Identify which cell holds the provided text, then report its [x, y] central coordinate. 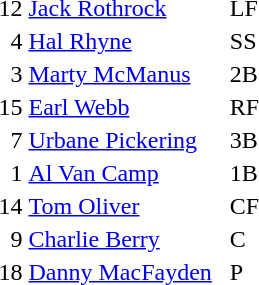
Al Van Camp [126, 173]
Earl Webb [126, 107]
Marty McManus [126, 74]
Charlie Berry [126, 239]
Tom Oliver [126, 206]
Urbane Pickering [126, 140]
Hal Rhyne [126, 41]
